Pinpoint the cell where the given text exists, returning its [X, Y] midpoint coordinate. 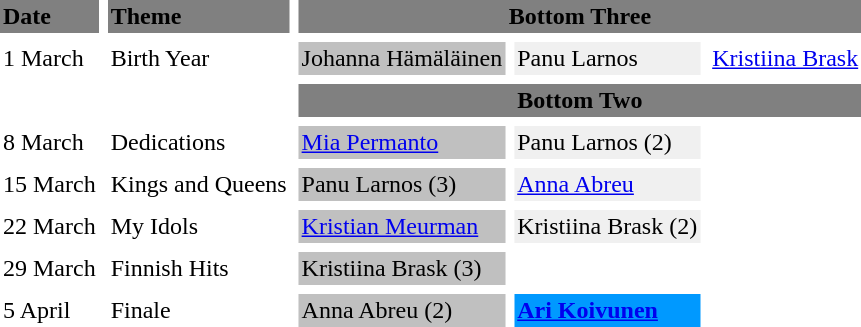
Finale [199, 310]
Anna Abreu [607, 184]
29 March [50, 268]
Kristiina Brask (2) [607, 226]
Birth Year [199, 58]
8 March [50, 142]
Panu Larnos (2) [607, 142]
1 March [50, 58]
15 March [50, 184]
Kristian Meurman [402, 226]
Dedications [199, 142]
Kings and Queens [199, 184]
5 April [50, 310]
Mia Permanto [402, 142]
Panu Larnos (3) [402, 184]
Kristiina Brask [785, 58]
Finnish Hits [199, 268]
22 March [50, 226]
Kristiina Brask (3) [402, 268]
Theme [199, 16]
My Idols [199, 226]
Date [50, 16]
Johanna Hämäläinen [402, 58]
Panu Larnos [607, 58]
Anna Abreu (2) [402, 310]
Ari Koivunen [607, 310]
